Search for the cell housing the specified text and yield its (x, y) center coordinate. 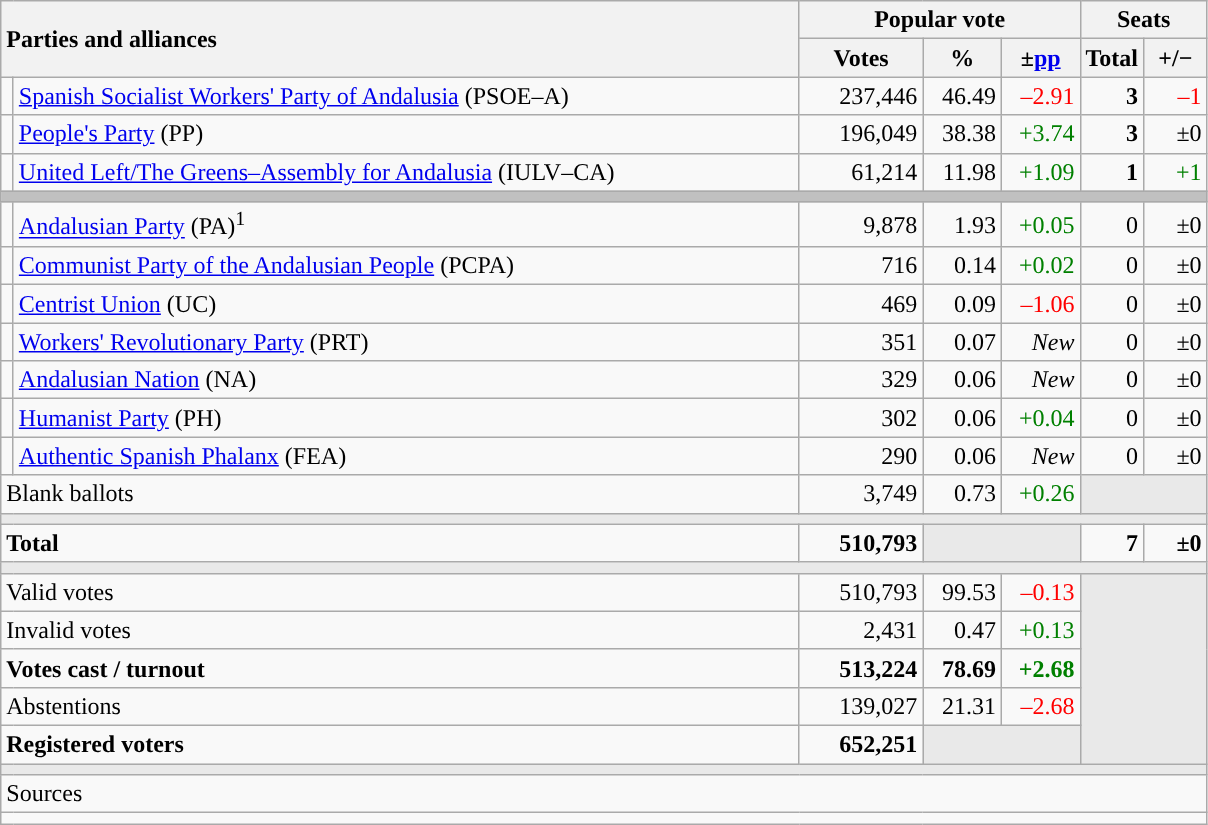
Blank ballots (400, 494)
Communist Party of the Andalusian People (PCPA) (406, 266)
237,446 (861, 96)
+/− (1176, 58)
People's Party (PP) (406, 134)
Andalusian Nation (NA) (406, 380)
0.14 (962, 266)
2,431 (861, 630)
290 (861, 456)
Spanish Socialist Workers' Party of Andalusia (PSOE–A) (406, 96)
United Left/The Greens–Assembly for Andalusia (IULV–CA) (406, 172)
Andalusian Party (PA)1 (406, 224)
+0.13 (1040, 630)
11.98 (962, 172)
Votes (861, 58)
513,224 (861, 668)
139,027 (861, 706)
+1.09 (1040, 172)
Abstentions (400, 706)
329 (861, 380)
+0.02 (1040, 266)
Parties and alliances (400, 39)
Votes cast / turnout (400, 668)
–1 (1176, 96)
3,749 (861, 494)
Valid votes (400, 592)
+0.26 (1040, 494)
Popular vote (940, 20)
+2.68 (1040, 668)
7 (1112, 543)
196,049 (861, 134)
+0.05 (1040, 224)
Sources (604, 794)
Seats (1144, 20)
–2.91 (1040, 96)
% (962, 58)
–0.13 (1040, 592)
0.47 (962, 630)
±pp (1040, 58)
716 (861, 266)
Registered voters (400, 745)
–2.68 (1040, 706)
46.49 (962, 96)
0.09 (962, 304)
–1.06 (1040, 304)
78.69 (962, 668)
652,251 (861, 745)
0.07 (962, 342)
+1 (1176, 172)
Workers' Revolutionary Party (PRT) (406, 342)
1 (1112, 172)
61,214 (861, 172)
1.93 (962, 224)
+0.04 (1040, 418)
Authentic Spanish Phalanx (FEA) (406, 456)
Humanist Party (PH) (406, 418)
99.53 (962, 592)
469 (861, 304)
0.73 (962, 494)
Invalid votes (400, 630)
302 (861, 418)
9,878 (861, 224)
Centrist Union (UC) (406, 304)
351 (861, 342)
38.38 (962, 134)
+3.74 (1040, 134)
21.31 (962, 706)
